Return [x, y] of the center of cell containing provided text 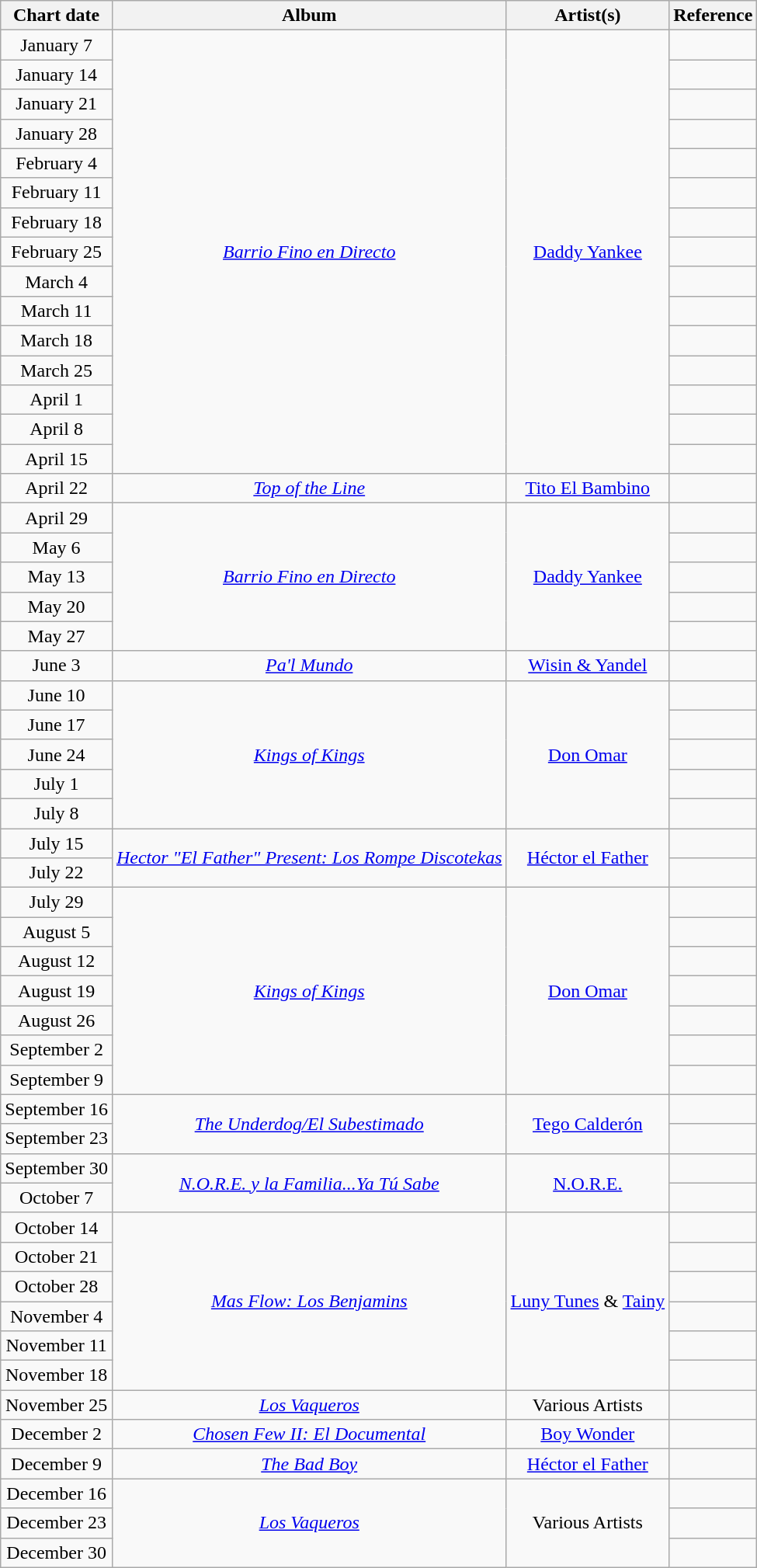
Chosen Few II: El Documental [309, 1434]
Luny Tunes & Tainy [588, 1301]
April 22 [57, 488]
October 14 [57, 1227]
February 4 [57, 163]
December 2 [57, 1434]
March 4 [57, 281]
August 26 [57, 1020]
December 16 [57, 1493]
July 29 [57, 902]
August 19 [57, 991]
June 3 [57, 666]
Top of the Line [309, 488]
The Bad Boy [309, 1464]
April 29 [57, 518]
Artist(s) [588, 16]
October 28 [57, 1286]
March 18 [57, 340]
May 27 [57, 636]
November 25 [57, 1405]
March 11 [57, 311]
Chart date [57, 16]
September 23 [57, 1139]
Pa'l Mundo [309, 666]
January 7 [57, 45]
October 21 [57, 1257]
Tego Calderón [588, 1124]
July 22 [57, 873]
April 8 [57, 429]
Tito El Bambino [588, 488]
March 25 [57, 370]
July 8 [57, 813]
February 11 [57, 193]
September 2 [57, 1050]
October 7 [57, 1198]
June 24 [57, 754]
January 21 [57, 104]
January 14 [57, 75]
Hector "El Father" Present: Los Rompe Discotekas [309, 857]
May 6 [57, 548]
Boy Wonder [588, 1434]
November 11 [57, 1346]
September 30 [57, 1168]
February 25 [57, 252]
December 9 [57, 1464]
December 23 [57, 1523]
Wisin & Yandel [588, 666]
Reference [713, 16]
November 18 [57, 1375]
July 15 [57, 843]
April 1 [57, 400]
Mas Flow: Los Benjamins [309, 1301]
The Underdog/El Subestimado [309, 1124]
May 13 [57, 577]
January 28 [57, 134]
N.O.R.E. [588, 1183]
November 4 [57, 1316]
September 9 [57, 1080]
August 5 [57, 932]
June 10 [57, 695]
February 18 [57, 222]
August 12 [57, 961]
September 16 [57, 1109]
December 30 [57, 1552]
N.O.R.E. y la Familia...Ya Tú Sabe [309, 1183]
June 17 [57, 725]
May 20 [57, 607]
Album [309, 16]
July 1 [57, 784]
April 15 [57, 459]
